Pinpoint the cell where the given text exists, returning its (X, Y) midpoint coordinate. 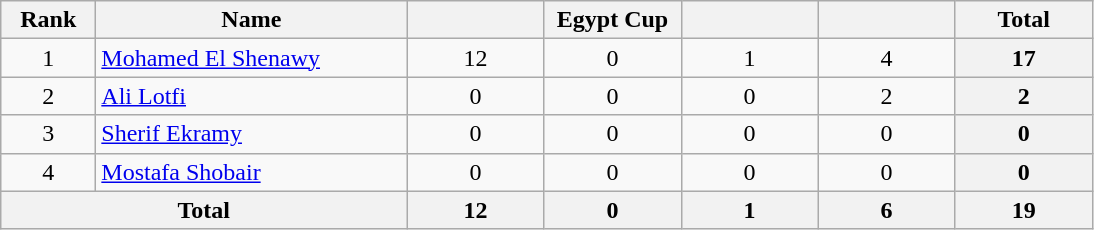
17 (1024, 58)
Mostafa Shobair (252, 172)
Egypt Cup (612, 20)
3 (48, 134)
Sherif Ekramy (252, 134)
Ali Lotfi (252, 96)
19 (1024, 210)
Name (252, 20)
Mohamed El Shenawy (252, 58)
Rank (48, 20)
6 (886, 210)
